Detect which cell encompasses the target text, then output its [X, Y] center coordinate. 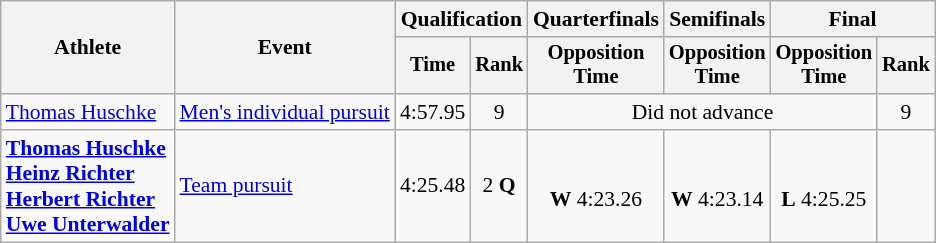
Did not advance [702, 112]
Final [853, 19]
Thomas HuschkeHeinz RichterHerbert RichterUwe Unterwalder [88, 186]
4:57.95 [432, 112]
Thomas Huschke [88, 112]
Event [285, 48]
4:25.48 [432, 186]
Semifinals [718, 19]
Men's individual pursuit [285, 112]
Time [432, 66]
Quarterfinals [596, 19]
Athlete [88, 48]
W 4:23.26 [596, 186]
Team pursuit [285, 186]
Qualification [462, 19]
W 4:23.14 [718, 186]
L 4:25.25 [824, 186]
2 Q [499, 186]
